Return [x, y] of the center of cell containing provided text 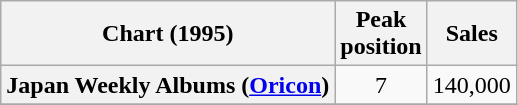
7 [381, 85]
Peakposition [381, 34]
140,000 [472, 85]
Sales [472, 34]
Chart (1995) [168, 34]
Japan Weekly Albums (Oricon) [168, 85]
